Pinpoint the cell where the given text exists, returning its [X, Y] midpoint coordinate. 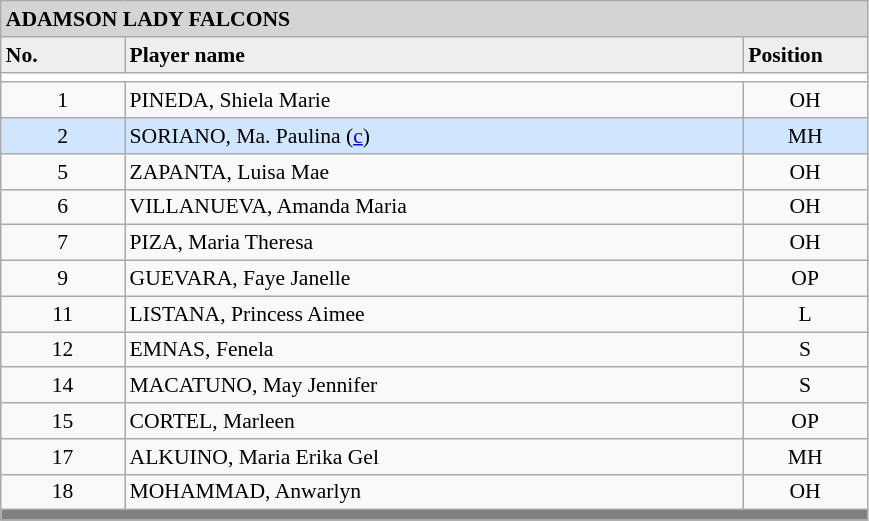
PINEDA, Shiela Marie [434, 101]
14 [63, 386]
17 [63, 457]
Player name [434, 55]
MOHAMMAD, Anwarlyn [434, 492]
7 [63, 243]
MACATUNO, May Jennifer [434, 386]
SORIANO, Ma. Paulina (c) [434, 136]
CORTEL, Marleen [434, 421]
VILLANUEVA, Amanda Maria [434, 207]
11 [63, 314]
1 [63, 101]
Position [805, 55]
18 [63, 492]
LISTANA, Princess Aimee [434, 314]
PIZA, Maria Theresa [434, 243]
EMNAS, Fenela [434, 350]
No. [63, 55]
2 [63, 136]
ADAMSON LADY FALCONS [434, 19]
9 [63, 279]
GUEVARA, Faye Janelle [434, 279]
12 [63, 350]
L [805, 314]
5 [63, 172]
6 [63, 207]
ZAPANTA, Luisa Mae [434, 172]
ALKUINO, Maria Erika Gel [434, 457]
15 [63, 421]
